For the text-containing cell, return its midpoint in (x, y) coordinate format. 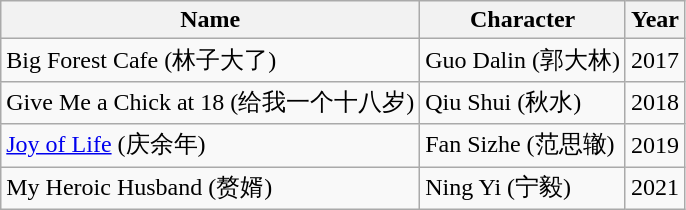
2017 (654, 60)
Give Me a Chick at 18 (给我一个十八岁) (210, 102)
2019 (654, 146)
Big Forest Cafe (林子大了) (210, 60)
My Heroic Husband (赘婿) (210, 188)
Fan Sizhe (范思辙) (523, 146)
Year (654, 20)
Guo Dalin (郭大林) (523, 60)
Character (523, 20)
Joy of Life (庆余年) (210, 146)
2021 (654, 188)
Name (210, 20)
2018 (654, 102)
Ning Yi (宁毅) (523, 188)
Qiu Shui (秋水) (523, 102)
